Output the [x, y] coordinate of the center of the cell containing the given text.  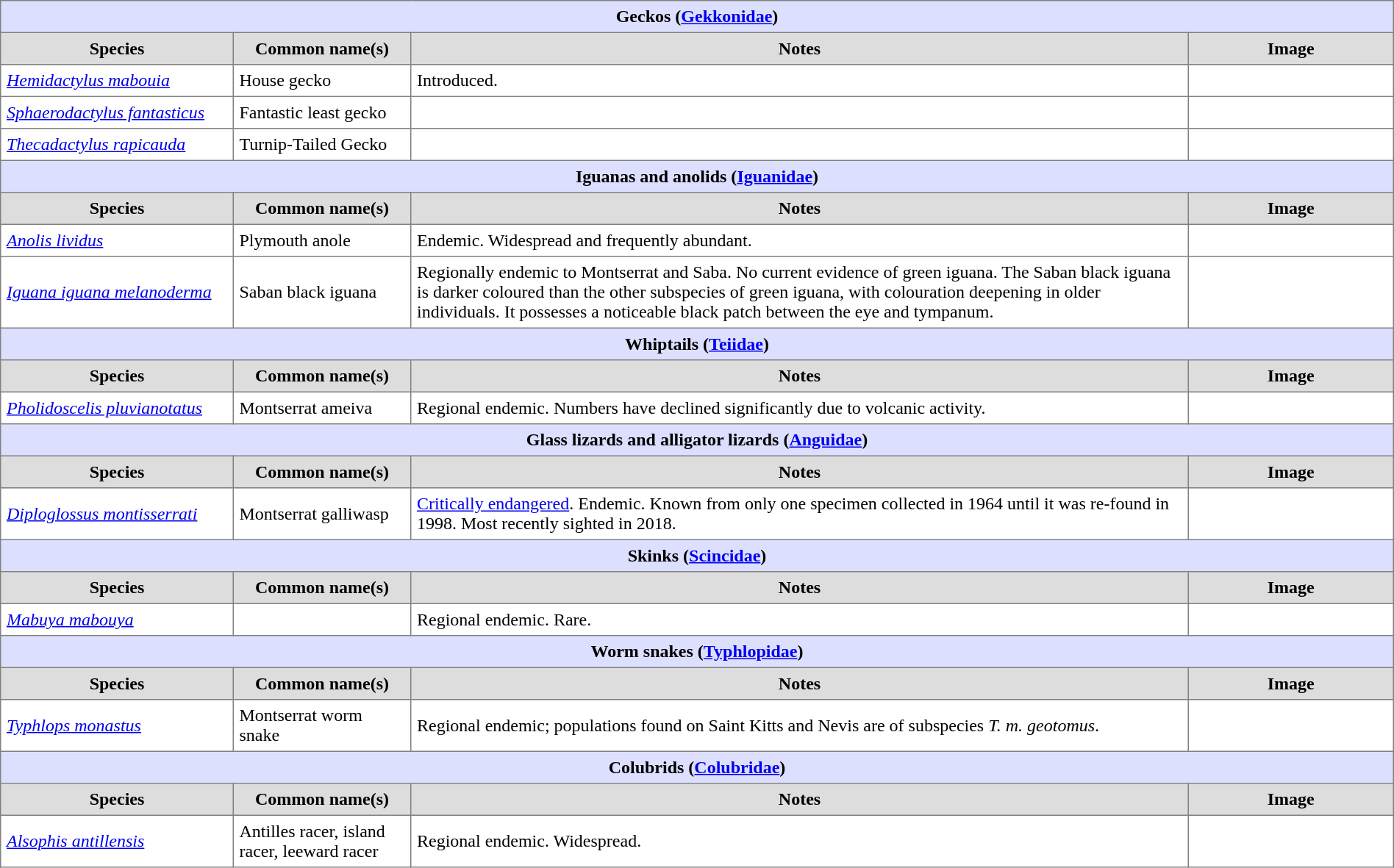
Typhlops monastus [117, 725]
Skinks (Scincidae) [697, 556]
Regional endemic; populations found on Saint Kitts and Nevis are of subspecies T. m. geotomus. [800, 725]
Montserrat worm snake [322, 725]
Worm snakes (Typhlopidae) [697, 652]
Hemidactylus mabouia [117, 81]
Plymouth anole [322, 240]
Fantastic least gecko [322, 112]
Endemic. Widespread and frequently abundant. [800, 240]
Regional endemic. Rare. [800, 620]
Geckos (Gekkonidae) [697, 17]
Thecadactylus rapicauda [117, 145]
Pholidoscelis pluvianotatus [117, 408]
Diploglossus montisserrati [117, 514]
Alsophis antillensis [117, 841]
Turnip-Tailed Gecko [322, 145]
Antilles racer, island racer, leeward racer [322, 841]
Critically endangered. Endemic. Known from only one specimen collected in 1964 until it was re-found in 1998. Most recently sighted in 2018. [800, 514]
Montserrat galliwasp [322, 514]
Regional endemic. Widespread. [800, 841]
Introduced. [800, 81]
Saban black iguana [322, 293]
Regional endemic. Numbers have declined significantly due to volcanic activity. [800, 408]
Iguanas and anolids (Iguanidae) [697, 176]
Anolis lividus [117, 240]
Colubrids (Colubridae) [697, 767]
Mabuya mabouya [117, 620]
Iguana iguana melanoderma [117, 293]
Glass lizards and alligator lizards (Anguidae) [697, 440]
Whiptails (Teiidae) [697, 344]
Montserrat ameiva [322, 408]
House gecko [322, 81]
Sphaerodactylus fantasticus [117, 112]
